From the cell containing the given text, extract its center point as [x, y] coordinate. 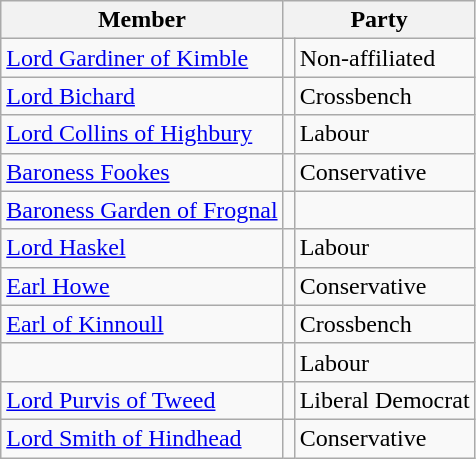
Baroness Garden of Frognal [142, 210]
Non-affiliated [384, 58]
Lord Collins of Highbury [142, 134]
Lord Bichard [142, 96]
Baroness Fookes [142, 172]
Earl of Kinnoull [142, 324]
Member [142, 20]
Lord Haskel [142, 248]
Lord Purvis of Tweed [142, 400]
Lord Gardiner of Kimble [142, 58]
Earl Howe [142, 286]
Lord Smith of Hindhead [142, 438]
Liberal Democrat [384, 400]
Party [379, 20]
